Provide the (X, Y) coordinate of the cell's center where the given text is located.  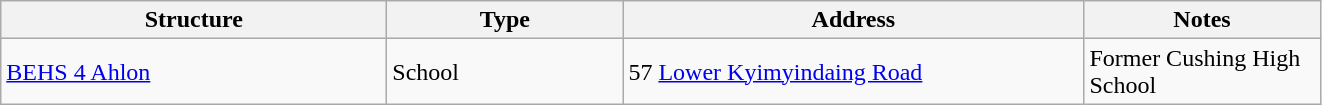
57 Lower Kyimyindaing Road (854, 72)
Address (854, 20)
Structure (194, 20)
School (505, 72)
BEHS 4 Ahlon (194, 72)
Notes (1202, 20)
Type (505, 20)
Former Cushing High School (1202, 72)
